Pinpoint the cell where the given text exists, returning its (x, y) midpoint coordinate. 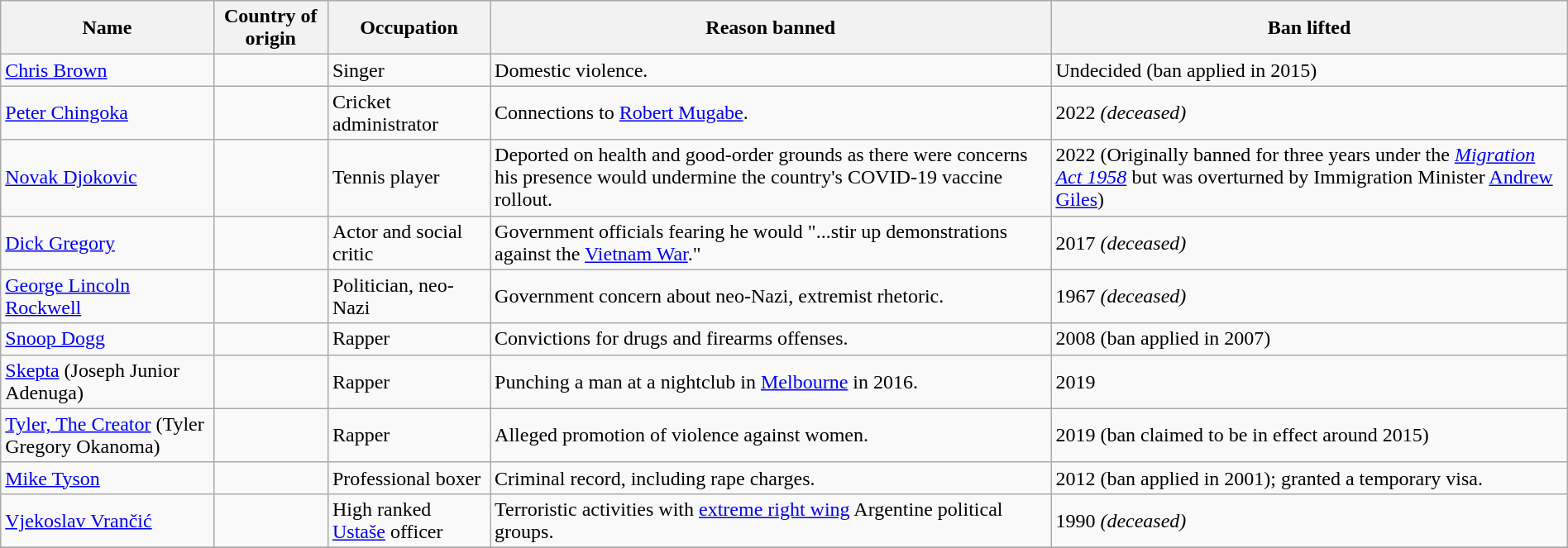
2012 (ban applied in 2001); granted a temporary visa. (1309, 478)
Occupation (409, 28)
Punching a man at a nightclub in Melbourne in 2016. (771, 382)
Alleged promotion of violence against women. (771, 435)
Undecided (ban applied in 2015) (1309, 70)
Reason banned (771, 28)
George Lincoln Rockwell (108, 296)
Ban lifted (1309, 28)
2022 (deceased) (1309, 112)
Terroristic activities with extreme right wing Argentine political groups. (771, 521)
Novak Djokovic (108, 178)
2017 (deceased) (1309, 243)
Convictions for drugs and firearms offenses. (771, 339)
Mike Tyson (108, 478)
1967 (deceased) (1309, 296)
Professional boxer (409, 478)
Politician, neo-Nazi (409, 296)
2019 (1309, 382)
Tyler, The Creator (Tyler Gregory Okanoma) (108, 435)
2022 (Originally banned for three years under the Migration Act 1958 but was overturned by Immigration Minister Andrew Giles) (1309, 178)
Peter Chingoka (108, 112)
Tennis player (409, 178)
Chris Brown (108, 70)
Snoop Dogg (108, 339)
Domestic violence. (771, 70)
High ranked Ustaše officer (409, 521)
Dick Gregory (108, 243)
Connections to Robert Mugabe. (771, 112)
Criminal record, including rape charges. (771, 478)
Actor and social critic (409, 243)
Vjekoslav Vrančić (108, 521)
Government officials fearing he would "...stir up demonstrations against the Vietnam War." (771, 243)
Government concern about neo-Nazi, extremist rhetoric. (771, 296)
1990 (deceased) (1309, 521)
Singer (409, 70)
Country of origin (270, 28)
Deported on health and good-order grounds as there were concerns his presence would undermine the country's COVID-19 vaccine rollout. (771, 178)
2019 (ban claimed to be in effect around 2015) (1309, 435)
Skepta (Joseph Junior Adenuga) (108, 382)
Name (108, 28)
Cricket administrator (409, 112)
2008 (ban applied in 2007) (1309, 339)
